Locate the cell with the specified text and output its [X, Y] center coordinate. 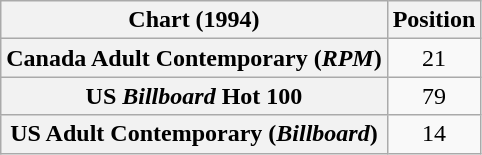
21 [434, 58]
US Adult Contemporary (Billboard) [194, 134]
Chart (1994) [194, 20]
Canada Adult Contemporary (RPM) [194, 58]
US Billboard Hot 100 [194, 96]
79 [434, 96]
Position [434, 20]
14 [434, 134]
